From the cell containing the given text, extract its center point as (x, y) coordinate. 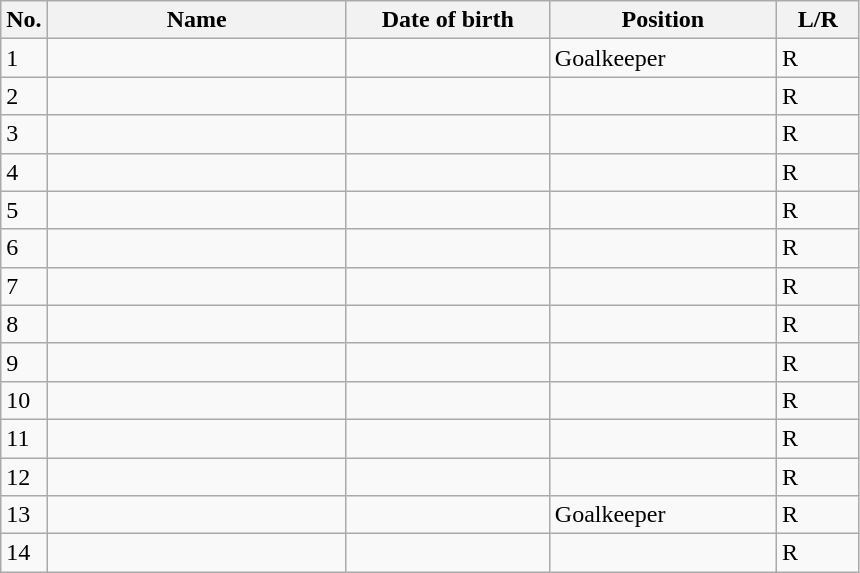
10 (24, 400)
1 (24, 58)
Name (196, 20)
Date of birth (448, 20)
14 (24, 553)
12 (24, 477)
5 (24, 210)
L/R (818, 20)
2 (24, 96)
7 (24, 286)
4 (24, 172)
13 (24, 515)
9 (24, 362)
11 (24, 438)
No. (24, 20)
3 (24, 134)
6 (24, 248)
Position (662, 20)
8 (24, 324)
